Return (X, Y) of the center of cell containing provided text 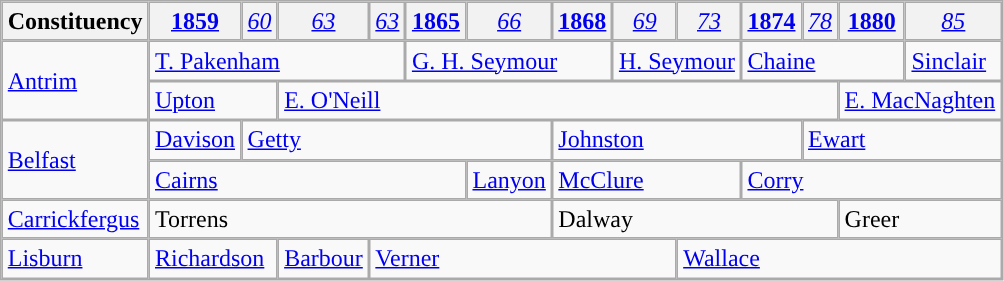
G. H. Seymour (510, 61)
Dalway (695, 219)
Antrim (76, 80)
Davison (196, 140)
85 (953, 22)
Lisburn (76, 259)
60 (260, 22)
Getty (396, 140)
Greer (920, 219)
66 (509, 22)
Verner (523, 259)
Upton (214, 101)
Barbour (324, 259)
Wallace (840, 259)
78 (820, 22)
73 (709, 22)
Chaine (823, 61)
69 (645, 22)
1865 (436, 22)
T. Pakenham (278, 61)
1868 (582, 22)
E. O'Neill (558, 101)
McClure (646, 180)
Corry (871, 180)
Richardson (214, 259)
Ewart (902, 140)
Torrens (350, 219)
Belfast (76, 160)
Sinclair (953, 61)
H. Seymour (678, 61)
Lanyon (509, 180)
Cairns (308, 180)
1880 (872, 22)
Constituency (76, 22)
1874 (772, 22)
E. MacNaghten (920, 101)
Carrickfergus (76, 219)
1859 (196, 22)
Johnston (677, 140)
